Identify which cell holds the provided text, then report its [X, Y] central coordinate. 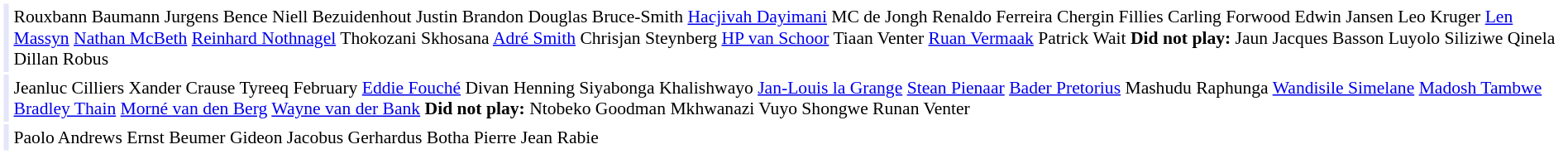
Paolo Andrews Ernst Beumer Gideon Jacobus Gerhardus Botha Pierre Jean Rabie [788, 137]
